Return the (X, Y) coordinate for the center point of the cell that contains the specified text.  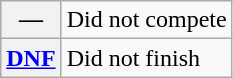
DNF (31, 58)
Did not compete (146, 20)
— (31, 20)
Did not finish (146, 58)
